Detect which cell encompasses the target text, then output its [x, y] center coordinate. 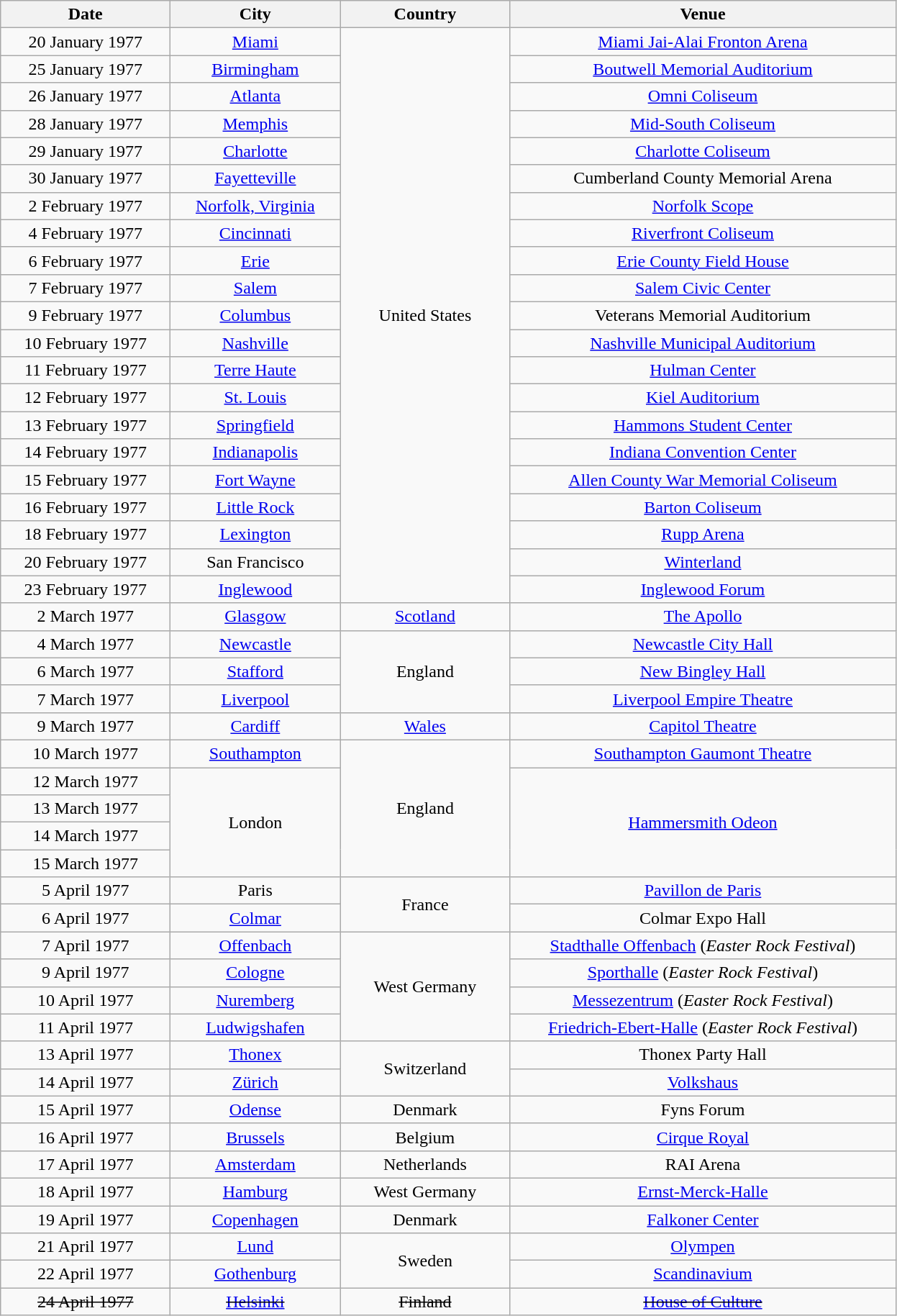
18 February 1977 [86, 535]
Belgium [425, 1137]
Cumberland County Memorial Arena [703, 178]
6 March 1977 [86, 671]
Sweden [425, 1261]
London [255, 822]
24 April 1977 [86, 1302]
Newcastle [255, 644]
Southampton Gaumont Theatre [703, 753]
30 January 1977 [86, 178]
Nuremberg [255, 1000]
28 January 1977 [86, 124]
Liverpool [255, 699]
20 February 1977 [86, 562]
22 April 1977 [86, 1274]
Helsinki [255, 1302]
Lexington [255, 535]
15 March 1977 [86, 863]
Fayetteville [255, 178]
Inglewood Forum [703, 589]
Olympen [703, 1247]
Nashville Municipal Auditorium [703, 343]
Messezentrum (Easter Rock Festival) [703, 1000]
Allen County War Memorial Coliseum [703, 480]
Stafford [255, 671]
12 March 1977 [86, 781]
11 February 1977 [86, 371]
Scotland [425, 617]
Omni Coliseum [703, 96]
Mid-South Coliseum [703, 124]
Memphis [255, 124]
Winterland [703, 562]
Colmar [255, 918]
Riverfront Coliseum [703, 233]
Norfolk, Virginia [255, 206]
Fyns Forum [703, 1109]
Newcastle City Hall [703, 644]
11 April 1977 [86, 1027]
Fort Wayne [255, 480]
Birmingham [255, 69]
City [255, 14]
Miami [255, 42]
13 February 1977 [86, 425]
7 February 1977 [86, 288]
14 February 1977 [86, 453]
18 April 1977 [86, 1192]
Hamburg [255, 1192]
Lund [255, 1247]
Charlotte Coliseum [703, 151]
Erie County Field House [703, 260]
Springfield [255, 425]
Hammersmith Odeon [703, 822]
United States [425, 315]
Gothenburg [255, 1274]
4 February 1977 [86, 233]
Wales [425, 726]
Indiana Convention Center [703, 453]
13 April 1977 [86, 1055]
Volkshaus [703, 1082]
Inglewood [255, 589]
Stadthalle Offenbach (Easter Rock Festival) [703, 945]
Cirque Royal [703, 1137]
6 April 1977 [86, 918]
Cincinnati [255, 233]
5 April 1977 [86, 891]
Switzerland [425, 1068]
Ludwigshafen [255, 1027]
Venue [703, 14]
Friedrich-Ebert-Halle (Easter Rock Festival) [703, 1027]
10 March 1977 [86, 753]
Little Rock [255, 507]
Indianapolis [255, 453]
Barton Coliseum [703, 507]
17 April 1977 [86, 1164]
9 March 1977 [86, 726]
Odense [255, 1109]
Pavillon de Paris [703, 891]
Hulman Center [703, 371]
Capitol Theatre [703, 726]
Amsterdam [255, 1164]
Terre Haute [255, 371]
New Bingley Hall [703, 671]
Colmar Expo Hall [703, 918]
Brussels [255, 1137]
Salem [255, 288]
19 April 1977 [86, 1220]
Norfolk Scope [703, 206]
Cardiff [255, 726]
House of Culture [703, 1302]
23 February 1977 [86, 589]
Sporthalle (Easter Rock Festival) [703, 973]
Salem Civic Center [703, 288]
Falkoner Center [703, 1220]
7 April 1977 [86, 945]
Southampton [255, 753]
Paris [255, 891]
France [425, 904]
Netherlands [425, 1164]
Boutwell Memorial Auditorium [703, 69]
St. Louis [255, 398]
Offenbach [255, 945]
10 April 1977 [86, 1000]
San Francisco [255, 562]
Liverpool Empire Theatre [703, 699]
Glasgow [255, 617]
Date [86, 14]
Erie [255, 260]
Thonex [255, 1055]
Hammons Student Center [703, 425]
Cologne [255, 973]
9 February 1977 [86, 315]
Copenhagen [255, 1220]
16 February 1977 [86, 507]
Rupp Arena [703, 535]
15 February 1977 [86, 480]
4 March 1977 [86, 644]
9 April 1977 [86, 973]
16 April 1977 [86, 1137]
Scandinavium [703, 1274]
21 April 1977 [86, 1247]
25 January 1977 [86, 69]
14 March 1977 [86, 836]
26 January 1977 [86, 96]
Ernst-Merck-Halle [703, 1192]
Columbus [255, 315]
12 February 1977 [86, 398]
13 March 1977 [86, 809]
Kiel Auditorium [703, 398]
29 January 1977 [86, 151]
2 February 1977 [86, 206]
RAI Arena [703, 1164]
20 January 1977 [86, 42]
Thonex Party Hall [703, 1055]
Veterans Memorial Auditorium [703, 315]
The Apollo [703, 617]
10 February 1977 [86, 343]
15 April 1977 [86, 1109]
Nashville [255, 343]
Atlanta [255, 96]
Finland [425, 1302]
6 February 1977 [86, 260]
14 April 1977 [86, 1082]
Zürich [255, 1082]
Charlotte [255, 151]
2 March 1977 [86, 617]
Miami Jai-Alai Fronton Arena [703, 42]
7 March 1977 [86, 699]
Country [425, 14]
